Detect which cell encompasses the target text, then output its [X, Y] center coordinate. 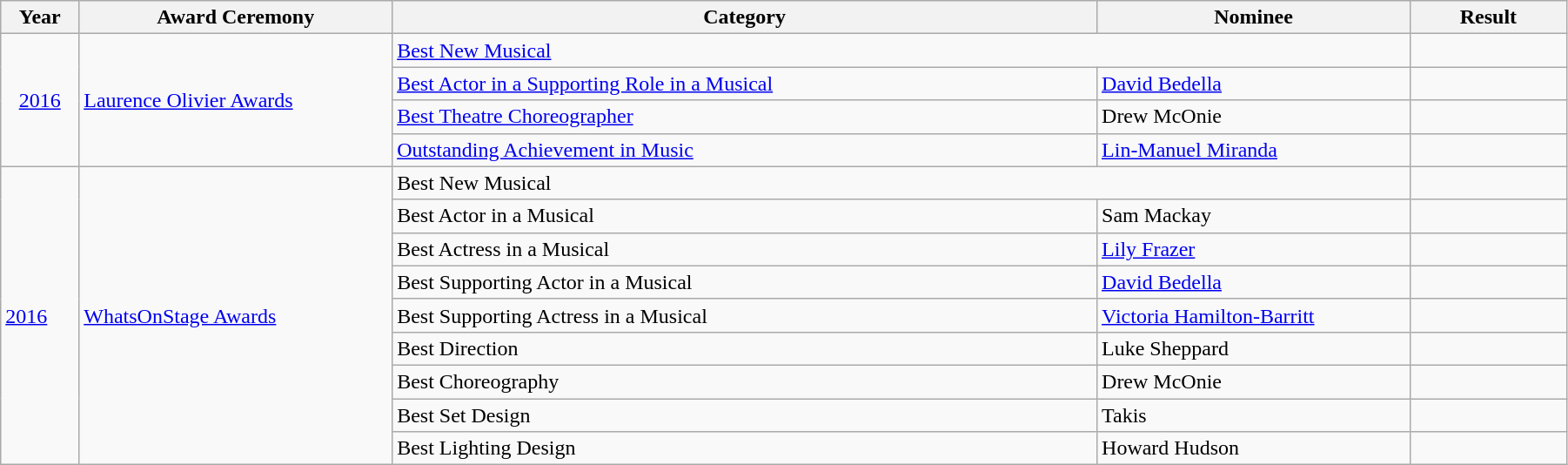
Best Supporting Actress in a Musical [745, 315]
Nominee [1254, 17]
Luke Sheppard [1254, 348]
Best Theatre Choreographer [745, 117]
Best Actor in a Supporting Role in a Musical [745, 84]
Best Lighting Design [745, 448]
Best Set Design [745, 415]
Best Choreography [745, 381]
Best Actress in a Musical [745, 249]
Laurence Olivier Awards [236, 100]
Lily Frazer [1254, 249]
Award Ceremony [236, 17]
Category [745, 17]
Takis [1254, 415]
WhatsOnStage Awards [236, 315]
Howard Hudson [1254, 448]
Outstanding Achievement in Music [745, 150]
Best Direction [745, 348]
Victoria Hamilton-Barritt [1254, 315]
Year [40, 17]
Sam Mackay [1254, 216]
Result [1488, 17]
Best Actor in a Musical [745, 216]
Best Supporting Actor in a Musical [745, 282]
Lin-Manuel Miranda [1254, 150]
